Find where the given text appears and provide that cell's center as (x, y) coordinate. 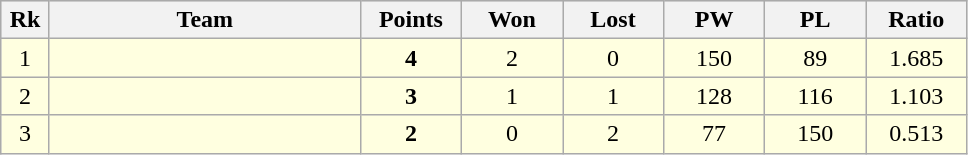
4 (410, 58)
Won (512, 20)
Ratio (916, 20)
PW (714, 20)
77 (714, 134)
Points (410, 20)
0.513 (916, 134)
Rk (26, 20)
1.103 (916, 96)
PL (816, 20)
89 (816, 58)
Lost (612, 20)
Team (204, 20)
116 (816, 96)
128 (714, 96)
1.685 (916, 58)
